For the text-containing cell, return its midpoint in (x, y) coordinate format. 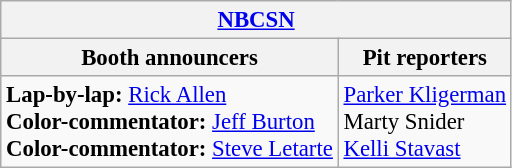
Pit reporters (424, 58)
Booth announcers (170, 58)
Parker KligermanMarty SniderKelli Stavast (424, 122)
NBCSN (256, 20)
Lap-by-lap: Rick AllenColor-commentator: Jeff BurtonColor-commentator: Steve Letarte (170, 122)
